Scan for the cell matching the given text and deliver its (X, Y) coordinate at center. 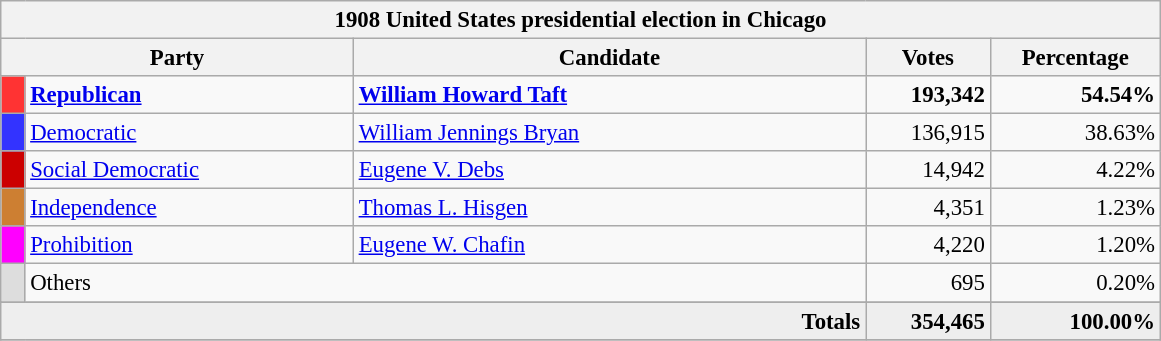
Independence (189, 208)
Candidate (609, 58)
1908 United States presidential election in Chicago (581, 20)
695 (928, 283)
1.20% (1075, 245)
William Howard Taft (609, 95)
0.20% (1075, 283)
4,351 (928, 208)
Others (446, 283)
Totals (434, 321)
14,942 (928, 170)
193,342 (928, 95)
Party (178, 58)
4.22% (1075, 170)
Eugene V. Debs (609, 170)
Democratic (189, 133)
136,915 (928, 133)
Republican (189, 95)
Thomas L. Hisgen (609, 208)
354,465 (928, 321)
4,220 (928, 245)
Votes (928, 58)
Percentage (1075, 58)
54.54% (1075, 95)
38.63% (1075, 133)
100.00% (1075, 321)
Eugene W. Chafin (609, 245)
Prohibition (189, 245)
William Jennings Bryan (609, 133)
Social Democratic (189, 170)
1.23% (1075, 208)
